Extract the (X, Y) coordinate from the center of the cell holding the provided text.  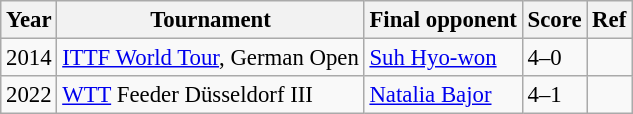
ITTF World Tour, German Open (210, 58)
4–1 (554, 95)
Final opponent (443, 20)
Suh Hyo-won (443, 58)
Year (29, 20)
Ref (610, 20)
2022 (29, 95)
4–0 (554, 58)
Natalia Bajor (443, 95)
Score (554, 20)
Tournament (210, 20)
2014 (29, 58)
WTT Feeder Düsseldorf III (210, 95)
